Pinpoint the cell where the given text exists, returning its (X, Y) midpoint coordinate. 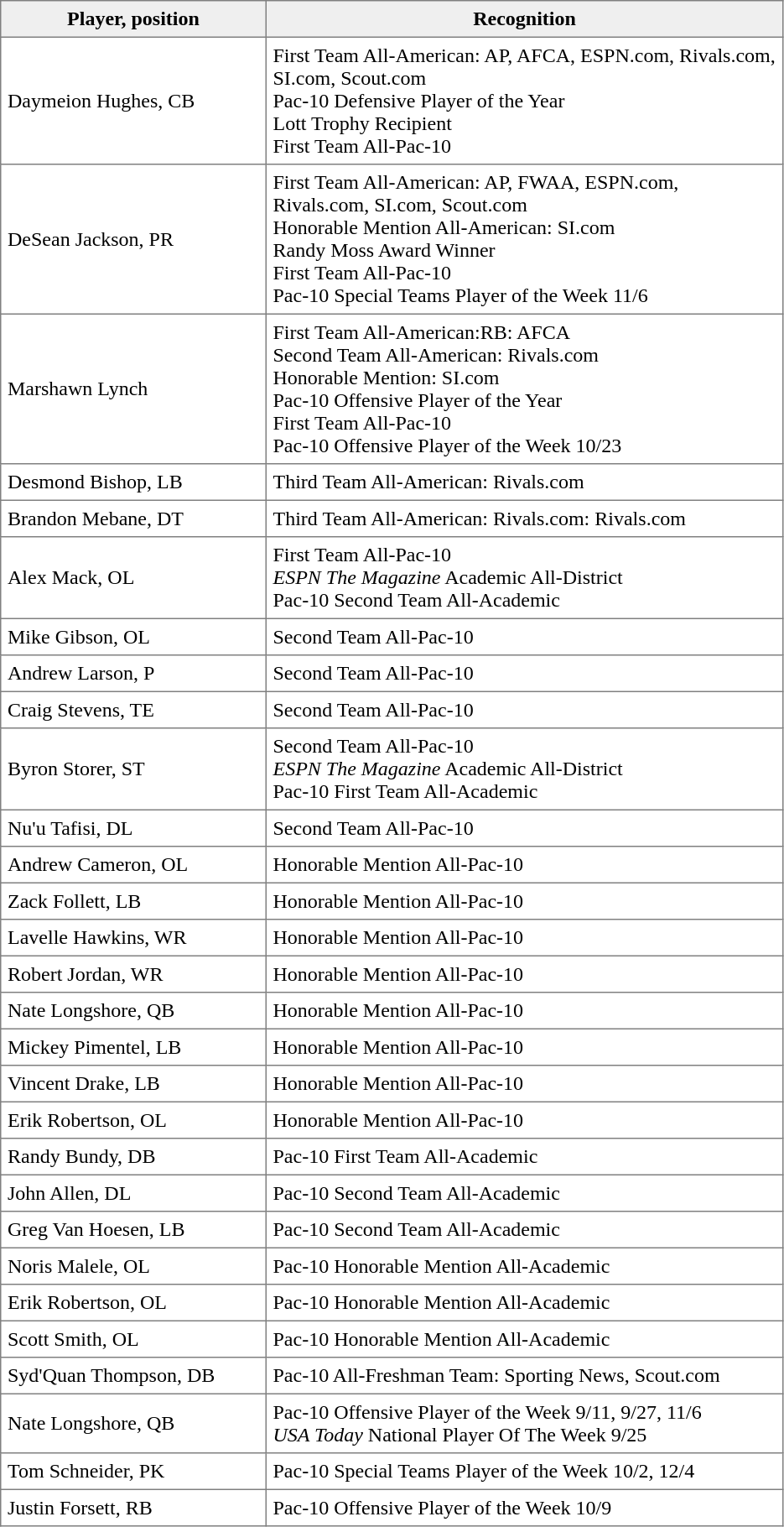
Marshawn Lynch (133, 388)
Second Team All-Pac-10ESPN The Magazine Academic All-DistrictPac-10 First Team All-Academic (524, 769)
Andrew Larson, P (133, 674)
Pac-10 Special Teams Player of the Week 10/2, 12/4 (524, 1472)
Pac-10 All-Freshman Team: Sporting News, Scout.com (524, 1376)
Nu'u Tafisi, DL (133, 828)
Pac-10 First Team All-Academic (524, 1157)
Randy Bundy, DB (133, 1157)
Third Team All-American: Rivals.com (524, 482)
Daymeion Hughes, CB (133, 101)
Syd'Quan Thompson, DB (133, 1376)
Byron Storer, ST (133, 769)
Pac-10 Offensive Player of the Week 9/11, 9/27, 11/6USA Today National Player Of The Week 9/25 (524, 1423)
Third Team All-American: Rivals.com: Rivals.com (524, 519)
First Team All-Pac-10ESPN The Magazine Academic All-DistrictPac-10 Second Team All-Academic (524, 578)
Brandon Mebane, DT (133, 519)
Noris Malele, OL (133, 1266)
Robert Jordan, WR (133, 974)
Andrew Cameron, OL (133, 865)
Tom Schneider, PK (133, 1472)
Zack Follett, LB (133, 901)
Scott Smith, OL (133, 1339)
Recognition (524, 19)
Vincent Drake, LB (133, 1084)
Justin Forsett, RB (133, 1508)
Desmond Bishop, LB (133, 482)
DeSean Jackson, PR (133, 239)
Craig Stevens, TE (133, 710)
Pac-10 Offensive Player of the Week 10/9 (524, 1508)
Player, position (133, 19)
John Allen, DL (133, 1193)
Mike Gibson, OL (133, 637)
Greg Van Hoesen, LB (133, 1230)
Lavelle Hawkins, WR (133, 938)
Alex Mack, OL (133, 578)
Mickey Pimentel, LB (133, 1047)
